Locate the cell with the specified text and output its [x, y] center coordinate. 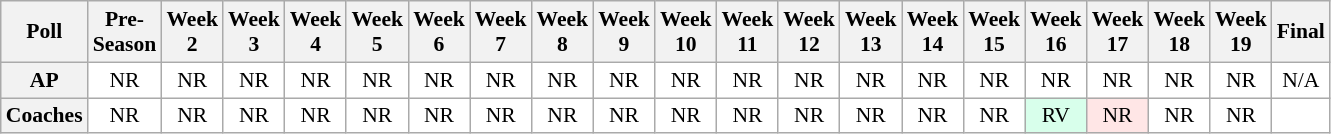
Week14 [933, 32]
Week15 [994, 32]
Week8 [562, 32]
Week9 [624, 32]
AP [44, 80]
Poll [44, 32]
Week11 [748, 32]
Week10 [686, 32]
Week2 [192, 32]
Pre-Season [125, 32]
Final [1301, 32]
Coaches [44, 116]
Week12 [809, 32]
Week7 [501, 32]
Week17 [1118, 32]
Week16 [1056, 32]
RV [1056, 116]
Week3 [254, 32]
N/A [1301, 80]
Week5 [377, 32]
Week19 [1241, 32]
Week4 [316, 32]
Week18 [1179, 32]
Week6 [439, 32]
Week13 [871, 32]
